Determine the [X, Y] coordinate at the center of the cell enclosing the given text.  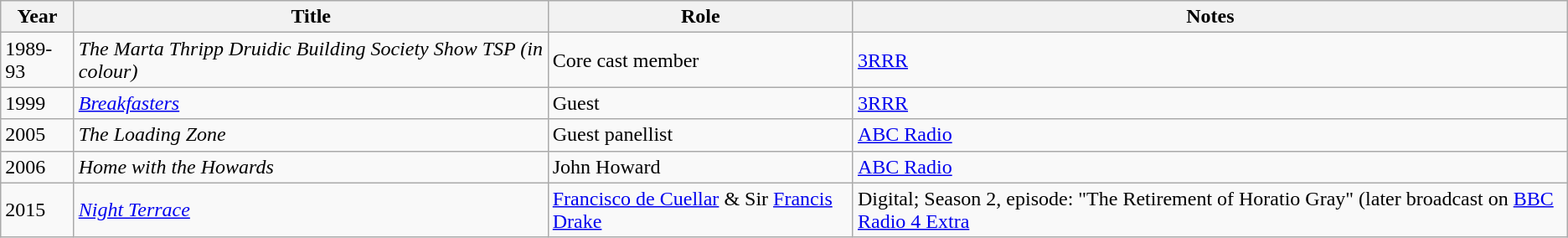
2006 [37, 167]
Home with the Howards [311, 167]
Year [37, 17]
2015 [37, 210]
Core cast member [700, 60]
Guest [700, 103]
2005 [37, 135]
Francisco de Cuellar & Sir Francis Drake [700, 210]
Role [700, 17]
John Howard [700, 167]
The Marta Thripp Druidic Building Society Show TSP (in colour) [311, 60]
1989-93 [37, 60]
Notes [1210, 17]
1999 [37, 103]
Guest panellist [700, 135]
The Loading Zone [311, 135]
Night Terrace [311, 210]
Title [311, 17]
Breakfasters [311, 103]
Digital; Season 2, episode: "The Retirement of Horatio Gray" (later broadcast on BBC Radio 4 Extra [1210, 210]
